Scan for the cell matching the given text and deliver its (X, Y) coordinate at center. 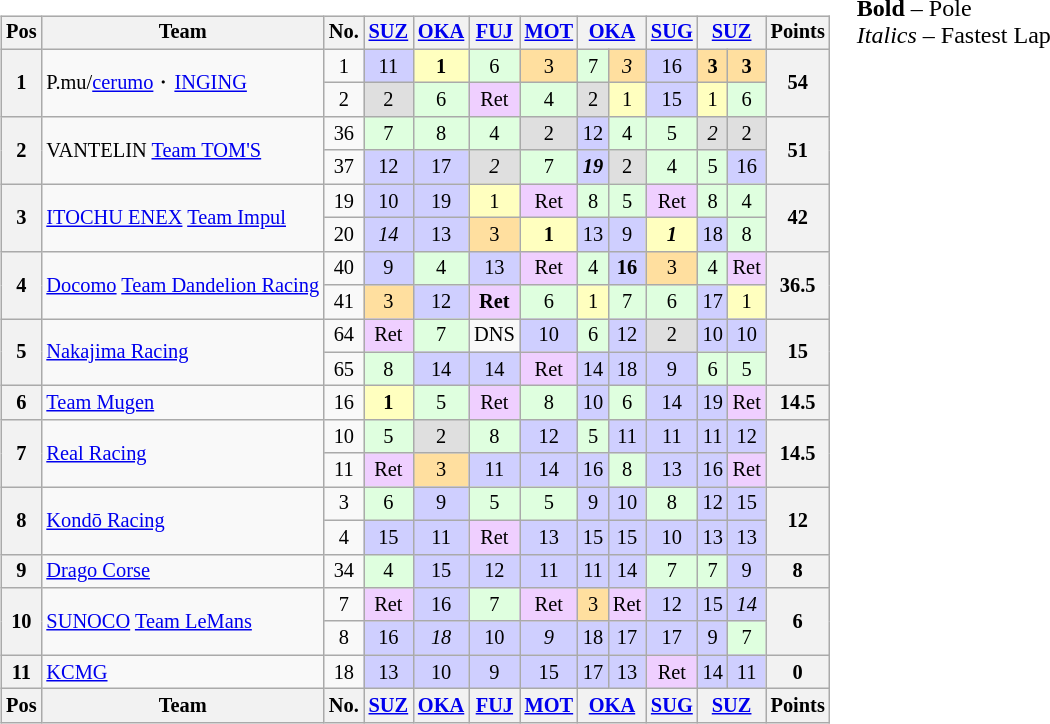
36 (344, 134)
36.5 (798, 284)
Nakajima Racing (182, 352)
51 (798, 150)
P.mu/cerumo・INGING (182, 82)
42 (798, 218)
40 (344, 268)
SUNOCO Team LeMans (182, 622)
34 (344, 571)
ITOCHU ENEX Team Impul (182, 218)
DNS (494, 336)
KCMG (182, 672)
Kondō Racing (182, 520)
Drago Corse (182, 571)
20 (344, 235)
Docomo Team Dandelion Racing (182, 284)
VANTELIN Team TOM'S (182, 150)
65 (344, 369)
64 (344, 336)
Real Racing (182, 454)
37 (344, 167)
54 (798, 82)
41 (344, 302)
Team Mugen (182, 403)
0 (798, 672)
